Search for the cell housing the specified text and yield its (X, Y) center coordinate. 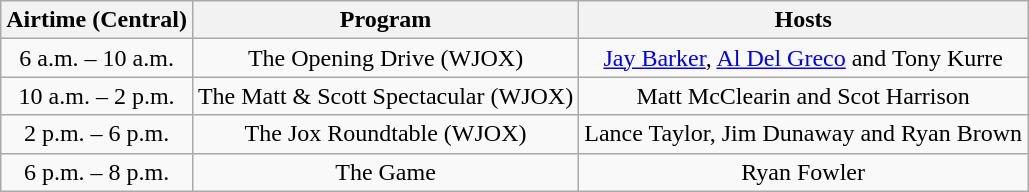
10 a.m. – 2 p.m. (97, 96)
6 p.m. – 8 p.m. (97, 172)
6 a.m. – 10 a.m. (97, 58)
Jay Barker, Al Del Greco and Tony Kurre (804, 58)
Airtime (Central) (97, 20)
Program (385, 20)
Lance Taylor, Jim Dunaway and Ryan Brown (804, 134)
The Jox Roundtable (WJOX) (385, 134)
Hosts (804, 20)
The Game (385, 172)
The Opening Drive (WJOX) (385, 58)
Ryan Fowler (804, 172)
Matt McClearin and Scot Harrison (804, 96)
The Matt & Scott Spectacular (WJOX) (385, 96)
2 p.m. – 6 p.m. (97, 134)
